Pinpoint the cell where the given text exists, returning its (x, y) midpoint coordinate. 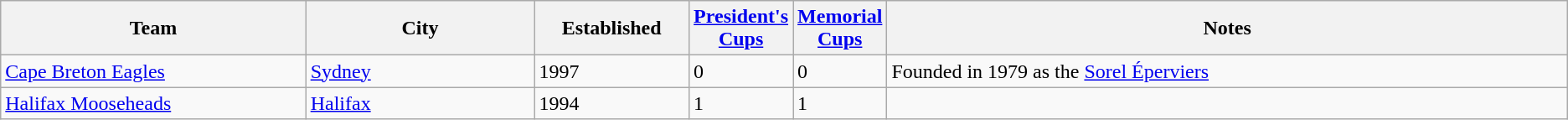
President's Cups (741, 29)
Team (153, 29)
Sydney (420, 71)
Halifax (420, 103)
Notes (1227, 29)
1994 (611, 103)
Founded in 1979 as the Sorel Éperviers (1227, 71)
Memorial Cups (840, 29)
Halifax Mooseheads (153, 103)
1997 (611, 71)
Cape Breton Eagles (153, 71)
City (420, 29)
Established (611, 29)
